Capture the cell that displays the provided text and extract its (x, y) central coordinate. 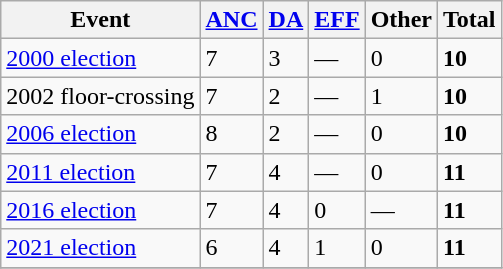
DA (286, 20)
2021 election (100, 248)
6 (232, 248)
Total (470, 20)
2011 election (100, 172)
2000 election (100, 58)
2006 election (100, 134)
EFF (337, 20)
ANC (232, 20)
8 (232, 134)
3 (286, 58)
Other (401, 20)
2002 floor-crossing (100, 96)
Event (100, 20)
2016 election (100, 210)
